Detect which cell encompasses the target text, then output its (x, y) center coordinate. 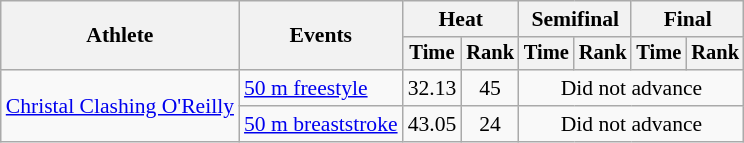
50 m freestyle (321, 88)
Athlete (120, 36)
24 (490, 124)
50 m breaststroke (321, 124)
Final (687, 19)
Heat (461, 19)
Events (321, 36)
Christal Clashing O'Reilly (120, 106)
Semifinal (575, 19)
45 (490, 88)
32.13 (432, 88)
43.05 (432, 124)
